Extract the [x, y] coordinate from the center of the cell holding the provided text.  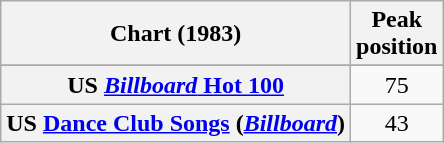
75 [397, 85]
Peakposition [397, 34]
US Billboard Hot 100 [176, 85]
US Dance Club Songs (Billboard) [176, 123]
43 [397, 123]
Chart (1983) [176, 34]
